Identify which cell holds the provided text, then report its [x, y] central coordinate. 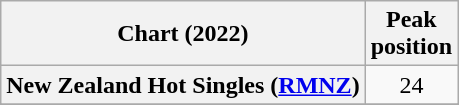
24 [411, 85]
New Zealand Hot Singles (RMNZ) [183, 85]
Peakposition [411, 34]
Chart (2022) [183, 34]
